Detect which cell encompasses the target text, then output its (x, y) center coordinate. 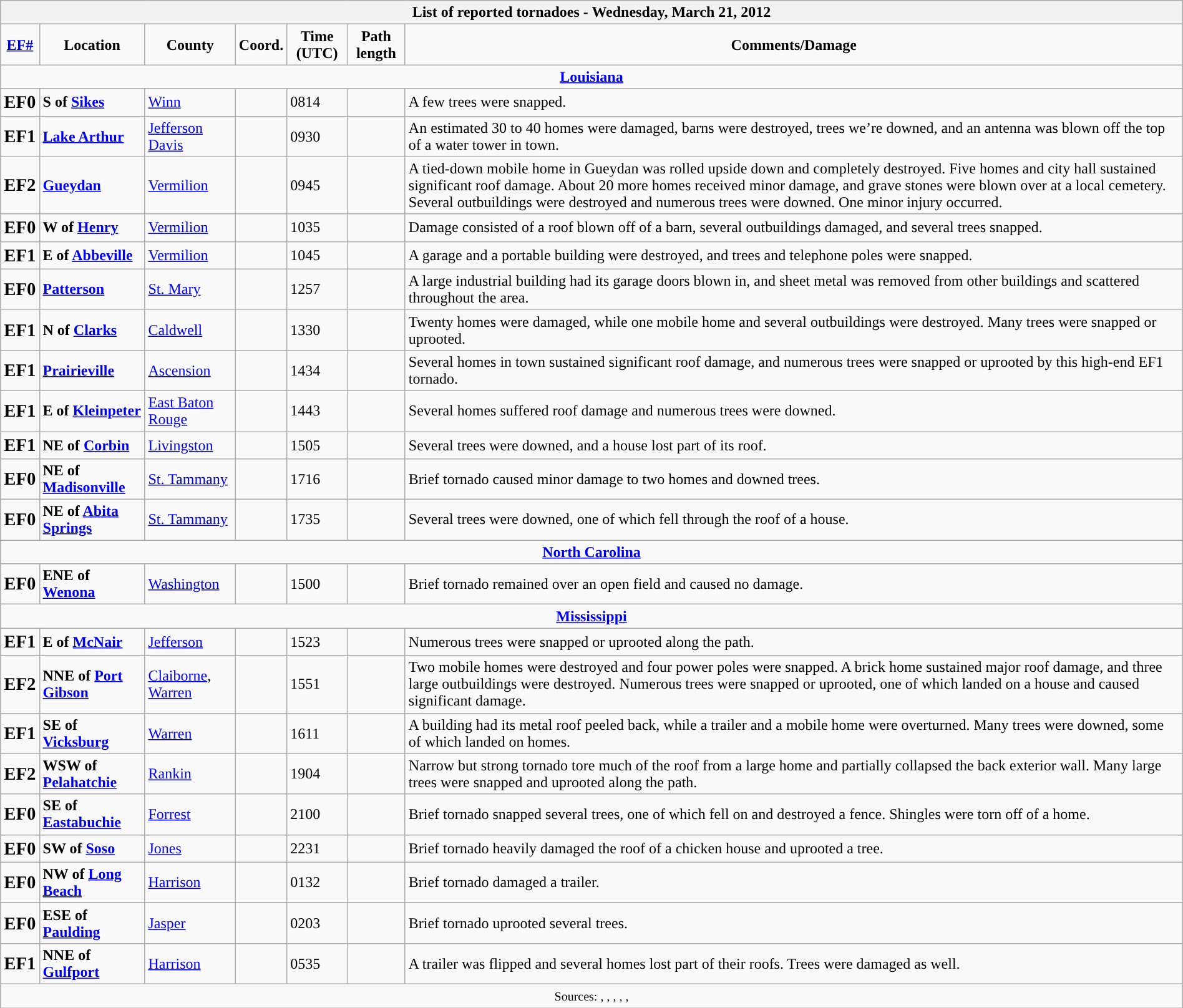
Brief tornado uprooted several trees. (794, 923)
E of McNair (92, 642)
1523 (317, 642)
St. Mary (190, 289)
1904 (317, 773)
Several trees were downed, one of which fell through the roof of a house. (794, 520)
Claiborne, Warren (190, 684)
1551 (317, 684)
SW of Soso (92, 848)
Brief tornado snapped several trees, one of which fell on and destroyed a fence. Shingles were torn off of a home. (794, 815)
Damage consisted of a roof blown off of a barn, several outbuildings damaged, and several trees snapped. (794, 228)
A garage and a portable building were destroyed, and trees and telephone poles were snapped. (794, 255)
1035 (317, 228)
Numerous trees were snapped or uprooted along the path. (794, 642)
ESE of Paulding (92, 923)
0535 (317, 963)
NE of Corbin (92, 445)
Caldwell (190, 329)
A building had its metal roof peeled back, while a trailer and a mobile home were overturned. Many trees were downed, some of which landed on homes. (794, 734)
SE of Vicksburg (92, 734)
Coord. (261, 45)
1500 (317, 584)
S of Sikes (92, 102)
W of Henry (92, 228)
NNE of Port Gibson (92, 684)
N of Clarks (92, 329)
Several trees were downed, and a house lost part of its roof. (794, 445)
North Carolina (591, 552)
NE of Madisonville (92, 479)
Brief tornado heavily damaged the roof of a chicken house and uprooted a tree. (794, 848)
Prairieville (92, 371)
NW of Long Beach (92, 882)
Gueydan (92, 185)
Brief tornado caused minor damage to two homes and downed trees. (794, 479)
Winn (190, 102)
EF# (20, 45)
1735 (317, 520)
Forrest (190, 815)
A few trees were snapped. (794, 102)
1045 (317, 255)
Jefferson Davis (190, 136)
1443 (317, 410)
County (190, 45)
Sources: , , , , , (591, 996)
E of Kleinpeter (92, 410)
Ascension (190, 371)
List of reported tornadoes - Wednesday, March 21, 2012 (591, 12)
Several homes in town sustained significant roof damage, and numerous trees were snapped or uprooted by this high-end EF1 tornado. (794, 371)
Livingston (190, 445)
An estimated 30 to 40 homes were damaged, barns were destroyed, trees we’re downed, and an antenna was blown off the top of a water tower in town. (794, 136)
Several homes suffered roof damage and numerous trees were downed. (794, 410)
Patterson (92, 289)
ENE of Wenona (92, 584)
Louisiana (591, 77)
Twenty homes were damaged, while one mobile home and several outbuildings were destroyed. Many trees were snapped or uprooted. (794, 329)
Mississippi (591, 616)
WSW of Pelahatchie (92, 773)
E of Abbeville (92, 255)
Washington (190, 584)
1257 (317, 289)
A large industrial building had its garage doors blown in, and sheet metal was removed from other buildings and scattered throughout the area. (794, 289)
NE of Abita Springs (92, 520)
Time (UTC) (317, 45)
Warren (190, 734)
East Baton Rouge (190, 410)
1434 (317, 371)
Lake Arthur (92, 136)
Jefferson (190, 642)
SE of Eastabuchie (92, 815)
Comments/Damage (794, 45)
1611 (317, 734)
1716 (317, 479)
0132 (317, 882)
0203 (317, 923)
Location (92, 45)
0945 (317, 185)
0814 (317, 102)
Path length (377, 45)
Jasper (190, 923)
2100 (317, 815)
1505 (317, 445)
2231 (317, 848)
Rankin (190, 773)
1330 (317, 329)
0930 (317, 136)
Jones (190, 848)
Brief tornado remained over an open field and caused no damage. (794, 584)
NNE of Gulfport (92, 963)
Brief tornado damaged a trailer. (794, 882)
A trailer was flipped and several homes lost part of their roofs. Trees were damaged as well. (794, 963)
